Capture the cell that displays the provided text and extract its (X, Y) central coordinate. 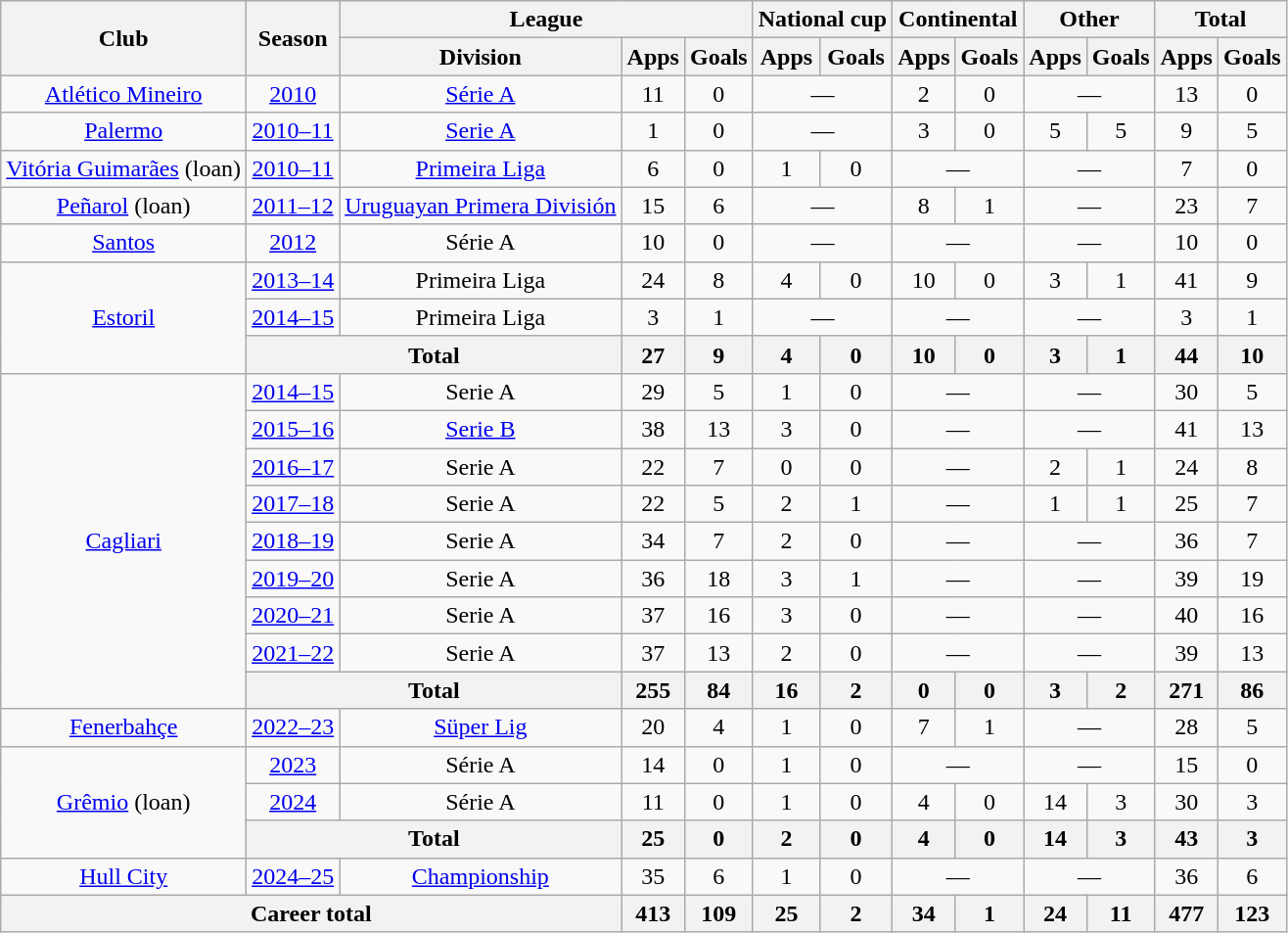
Division (481, 57)
40 (1186, 616)
2021–22 (294, 653)
Vitória Guimarães (loan) (123, 168)
Career total (311, 913)
Season (294, 38)
2017–18 (294, 504)
Hull City (123, 876)
Fenerbahçe (123, 727)
2019–20 (294, 579)
23 (1186, 206)
Other (1089, 20)
109 (718, 913)
86 (1252, 690)
38 (653, 429)
123 (1252, 913)
255 (653, 690)
Peñarol (loan) (123, 206)
Palermo (123, 131)
2010 (294, 94)
44 (1186, 354)
2016–17 (294, 467)
413 (653, 913)
271 (1186, 690)
2018–19 (294, 541)
Santos (123, 243)
2013–14 (294, 280)
Serie B (481, 429)
19 (1252, 579)
2023 (294, 765)
18 (718, 579)
Estoril (123, 317)
2020–21 (294, 616)
2015–16 (294, 429)
27 (653, 354)
2011–12 (294, 206)
2012 (294, 243)
477 (1186, 913)
43 (1186, 839)
20 (653, 727)
Uruguayan Primera División (481, 206)
2024–25 (294, 876)
Continental (958, 20)
2024 (294, 802)
2022–23 (294, 727)
Cagliari (123, 540)
84 (718, 690)
Championship (481, 876)
League (546, 20)
National cup (822, 20)
Grêmio (loan) (123, 802)
Süper Lig (481, 727)
35 (653, 876)
29 (653, 392)
Atlético Mineiro (123, 94)
28 (1186, 727)
Club (123, 38)
